From the cell containing the given text, extract its center point as (X, Y) coordinate. 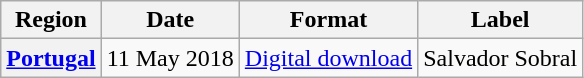
Region (51, 20)
Label (500, 20)
Digital download (328, 58)
Format (328, 20)
11 May 2018 (170, 58)
Salvador Sobral (500, 58)
Portugal (51, 58)
Date (170, 20)
